Return (X, Y) of the center of cell containing provided text 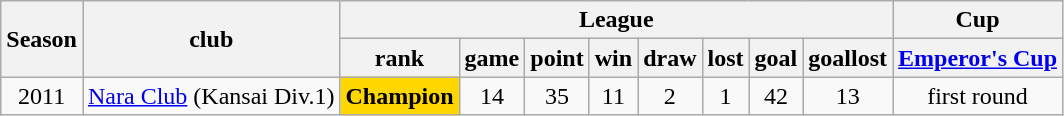
35 (557, 96)
goal (776, 58)
14 (492, 96)
first round (978, 96)
13 (848, 96)
2 (670, 96)
11 (613, 96)
draw (670, 58)
Emperor's Cup (978, 58)
point (557, 58)
42 (776, 96)
1 (726, 96)
win (613, 58)
Champion (400, 96)
Season (42, 39)
2011 (42, 96)
Nara Club (Kansai Div.1) (210, 96)
League (616, 20)
club (210, 39)
lost (726, 58)
goallost (848, 58)
game (492, 58)
rank (400, 58)
Cup (978, 20)
